Find where the given text appears and provide that cell's center as (x, y) coordinate. 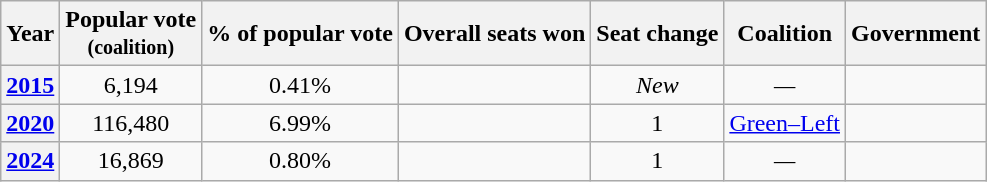
0.80% (300, 161)
Popular vote (coalition) (131, 34)
Overall seats won (494, 34)
116,480 (131, 123)
% of popular vote (300, 34)
6,194 (131, 85)
Green–Left (785, 123)
Year (30, 34)
16,869 (131, 161)
Coalition (785, 34)
2015 (30, 85)
2024 (30, 161)
Seat change (658, 34)
New (658, 85)
0.41% (300, 85)
2020 (30, 123)
6.99% (300, 123)
Government (916, 34)
